Provide the (X, Y) coordinate of the cell's center where the given text is located.  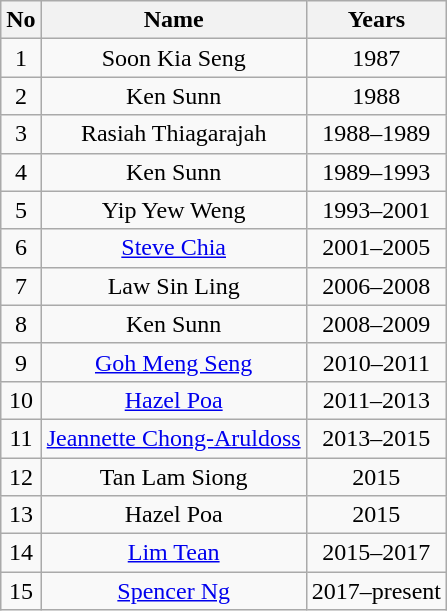
2 (21, 96)
Spencer Ng (174, 591)
14 (21, 553)
1987 (376, 58)
Yip Yew Weng (174, 210)
2017–present (376, 591)
Steve Chia (174, 248)
3 (21, 134)
2008–2009 (376, 324)
Law Sin Ling (174, 286)
1989–1993 (376, 172)
Soon Kia Seng (174, 58)
1988 (376, 96)
2015–2017 (376, 553)
1 (21, 58)
2001–2005 (376, 248)
12 (21, 477)
2006–2008 (376, 286)
Years (376, 20)
Name (174, 20)
Rasiah Thiagarajah (174, 134)
Lim Tean (174, 553)
13 (21, 515)
No (21, 20)
2011–2013 (376, 400)
10 (21, 400)
1988–1989 (376, 134)
2013–2015 (376, 438)
15 (21, 591)
5 (21, 210)
1993–2001 (376, 210)
11 (21, 438)
2010–2011 (376, 362)
7 (21, 286)
4 (21, 172)
Jeannette Chong-Aruldoss (174, 438)
Tan Lam Siong (174, 477)
6 (21, 248)
9 (21, 362)
8 (21, 324)
Goh Meng Seng (174, 362)
